Capture the cell that displays the provided text and extract its (x, y) central coordinate. 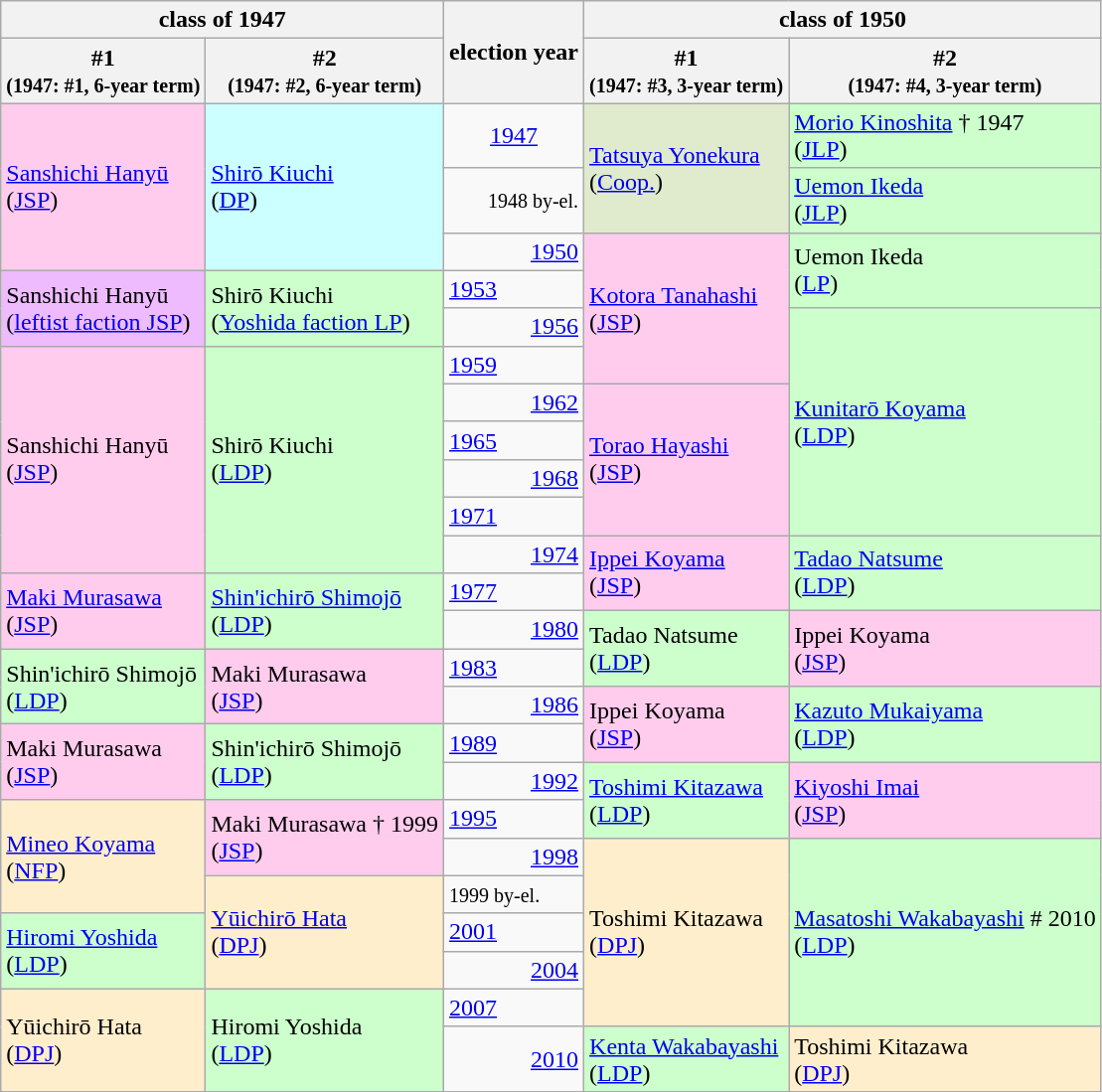
election year (515, 52)
2007 (515, 1008)
1989 (515, 743)
1956 (515, 327)
Kenta Wakabayashi(LDP) (687, 1059)
2004 (515, 970)
Maki Murasawa † 1999(JSP) (325, 838)
Shirō Kiuchi(LDP) (325, 459)
1986 (515, 705)
Morio Kinoshita † 1947(JLP) (946, 135)
1992 (515, 781)
Shirō Kiuchi(Yoshida faction LP) (325, 308)
2001 (515, 932)
1995 (515, 819)
#1(1947: #3, 3-year term) (687, 72)
class of 1947 (223, 20)
Kazuto Mukaiyama(LDP) (946, 724)
Mineo Koyama(NFP) (103, 857)
Tatsuya Yonekura(Coop.) (687, 168)
1948 by-el. (515, 201)
1953 (515, 289)
1998 (515, 857)
1959 (515, 365)
Kotora Tanahashi(JSP) (687, 308)
Shirō Kiuchi(DP) (325, 187)
#2(1947: #4, 3-year term) (946, 72)
Sanshichi Hanyū(leftist faction JSP) (103, 308)
Kiyoshi Imai(JSP) (946, 800)
Uemon Ikeda(LP) (946, 270)
class of 1950 (843, 20)
1977 (515, 592)
Masatoshi Wakabayashi # 2010(LDP) (946, 932)
Uemon Ikeda(JLP) (946, 201)
Kunitarō Koyama(LDP) (946, 421)
1974 (515, 553)
#1(1947: #1, 6-year term) (103, 72)
1983 (515, 668)
1971 (515, 516)
1947 (515, 135)
1962 (515, 402)
#2(1947: #2, 6-year term) (325, 72)
2010 (515, 1059)
1999 by-el. (515, 894)
1968 (515, 478)
Toshimi Kitazawa(LDP) (687, 800)
Torao Hayashi(JSP) (687, 459)
1980 (515, 630)
1965 (515, 440)
1950 (515, 251)
